Output the [X, Y] coordinate of the center of the cell containing the given text.  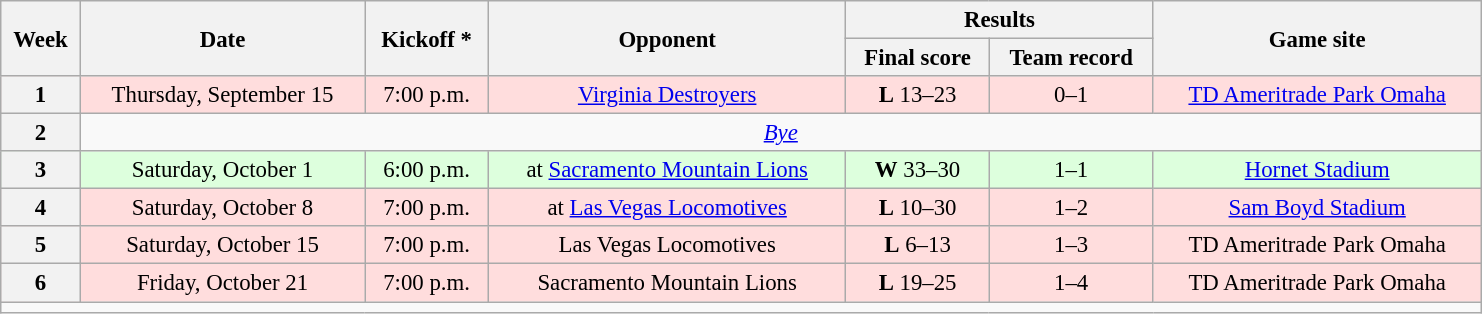
Date [222, 38]
L 6–13 [918, 245]
Saturday, October 15 [222, 245]
1–3 [1071, 245]
1–2 [1071, 208]
Virginia Destroyers [666, 95]
L 13–23 [918, 95]
Final score [918, 58]
L 19–25 [918, 283]
Bye [780, 133]
1 [41, 95]
0–1 [1071, 95]
Thursday, September 15 [222, 95]
Opponent [666, 38]
Friday, October 21 [222, 283]
Game site [1317, 38]
L 10–30 [918, 208]
Hornet Stadium [1317, 170]
Week [41, 38]
Saturday, October 8 [222, 208]
4 [41, 208]
W 33–30 [918, 170]
at Las Vegas Locomotives [666, 208]
1–4 [1071, 283]
6 [41, 283]
6:00 p.m. [427, 170]
Saturday, October 1 [222, 170]
Team record [1071, 58]
Sacramento Mountain Lions [666, 283]
Kickoff * [427, 38]
Sam Boyd Stadium [1317, 208]
1–1 [1071, 170]
at Sacramento Mountain Lions [666, 170]
2 [41, 133]
Las Vegas Locomotives [666, 245]
5 [41, 245]
3 [41, 170]
Results [1000, 20]
